For the text-containing cell, return its midpoint in [X, Y] coordinate format. 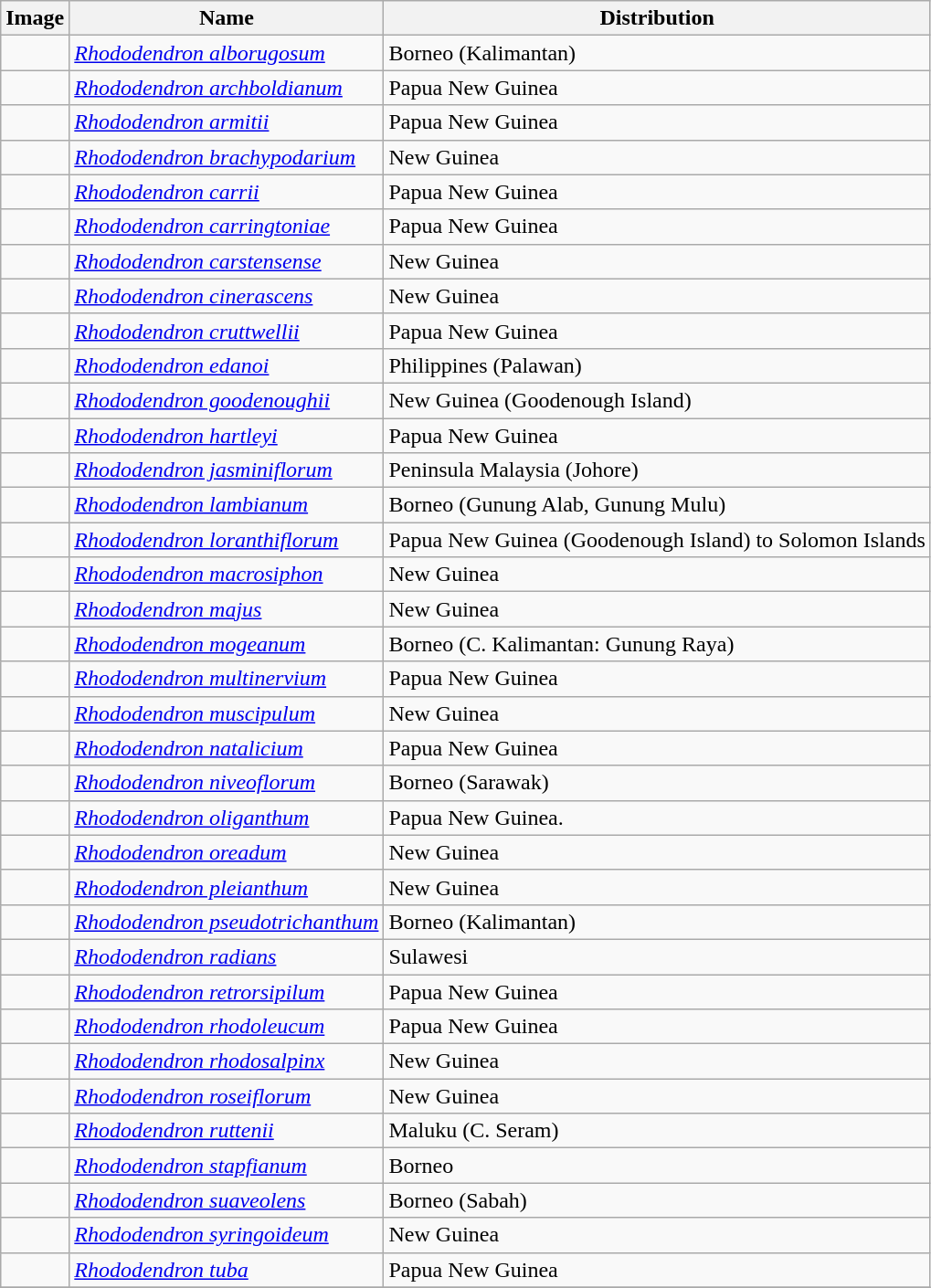
Rhododendron natalicium [227, 748]
Peninsula Malaysia (Johore) [657, 470]
Rhododendron syringoideum [227, 1235]
Rhododendron ruttenii [227, 1131]
Rhododendron jasminiflorum [227, 470]
Rhododendron macrosiphon [227, 575]
Rhododendron rhodoleucum [227, 1027]
Rhododendron mogeanum [227, 644]
Rhododendron oreadum [227, 852]
Borneo (Sarawak) [657, 783]
Rhododendron pleianthum [227, 887]
Rhododendron roseiflorum [227, 1096]
Rhododendron tuba [227, 1270]
Rhododendron suaveolens [227, 1200]
Rhododendron alborugosum [227, 53]
Rhododendron retrorsipilum [227, 991]
Rhododendron stapfianum [227, 1166]
Name [227, 18]
Rhododendron hartleyi [227, 436]
Rhododendron edanoi [227, 365]
Rhododendron carrii [227, 192]
Rhododendron pseudotrichanthum [227, 922]
Papua New Guinea (Goodenough Island) to Solomon Islands [657, 540]
Sulawesi [657, 956]
Maluku (C. Seram) [657, 1131]
Rhododendron oliganthum [227, 818]
Rhododendron carstensense [227, 261]
Rhododendron carringtoniae [227, 227]
Borneo (Sabah) [657, 1200]
Borneo (Gunung Alab, Gunung Mulu) [657, 505]
Rhododendron archboldianum [227, 88]
New Guinea (Goodenough Island) [657, 400]
Rhododendron goodenoughii [227, 400]
Rhododendron majus [227, 609]
Rhododendron cruttwellii [227, 331]
Rhododendron niveoflorum [227, 783]
Distribution [657, 18]
Image [35, 18]
Rhododendron rhodosalpinx [227, 1061]
Borneo (C. Kalimantan: Gunung Raya) [657, 644]
Philippines (Palawan) [657, 365]
Rhododendron cinerascens [227, 296]
Papua New Guinea. [657, 818]
Rhododendron multinervium [227, 679]
Rhododendron armitii [227, 122]
Borneo [657, 1166]
Rhododendron lambianum [227, 505]
Rhododendron brachypodarium [227, 157]
Rhododendron radians [227, 956]
Rhododendron loranthiflorum [227, 540]
Rhododendron muscipulum [227, 713]
